Extract the (x, y) coordinate from the center of the cell holding the provided text.  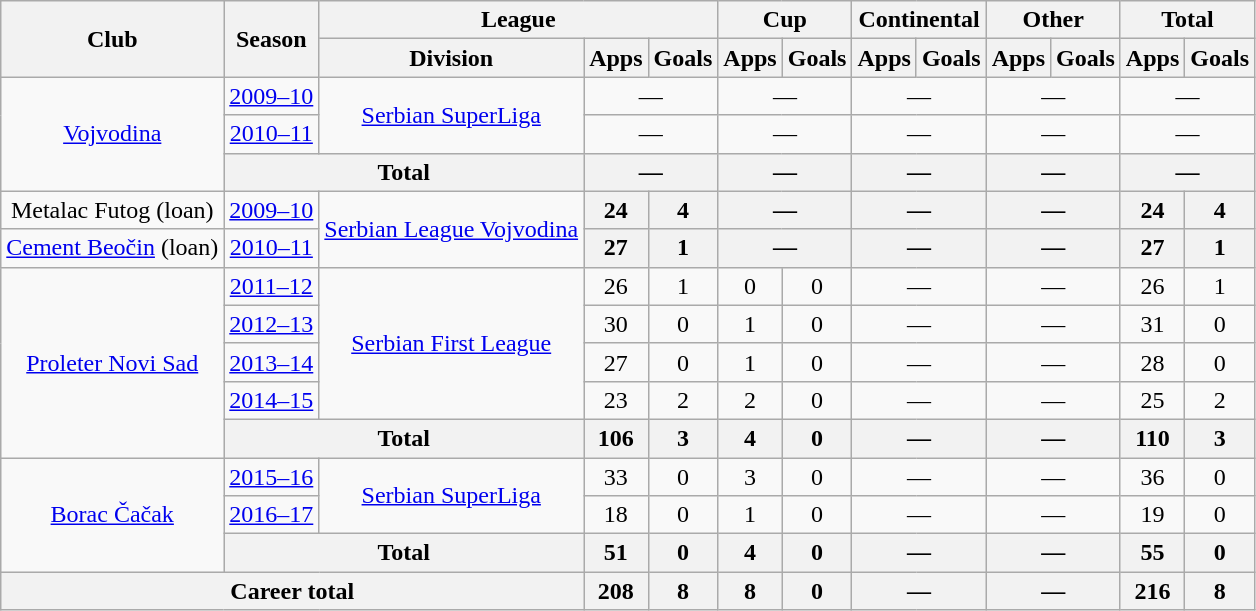
51 (616, 553)
Other (1053, 20)
Proleter Novi Sad (112, 362)
Season (272, 39)
Cement Beočin (loan) (112, 248)
55 (1152, 553)
2011–12 (272, 286)
League (518, 20)
30 (616, 324)
31 (1152, 324)
2012–13 (272, 324)
25 (1152, 400)
19 (1152, 515)
2013–14 (272, 362)
Serbian First League (452, 343)
23 (616, 400)
18 (616, 515)
36 (1152, 477)
28 (1152, 362)
Serbian League Vojvodina (452, 229)
Borac Čačak (112, 515)
208 (616, 591)
2016–17 (272, 515)
Vojvodina (112, 134)
2015–16 (272, 477)
Cup (785, 20)
Metalac Futog (loan) (112, 210)
216 (1152, 591)
Continental (919, 20)
Career total (292, 591)
33 (616, 477)
Club (112, 39)
2014–15 (272, 400)
Division (452, 58)
110 (1152, 438)
106 (616, 438)
